Pinpoint the cell where the given text exists, returning its (x, y) midpoint coordinate. 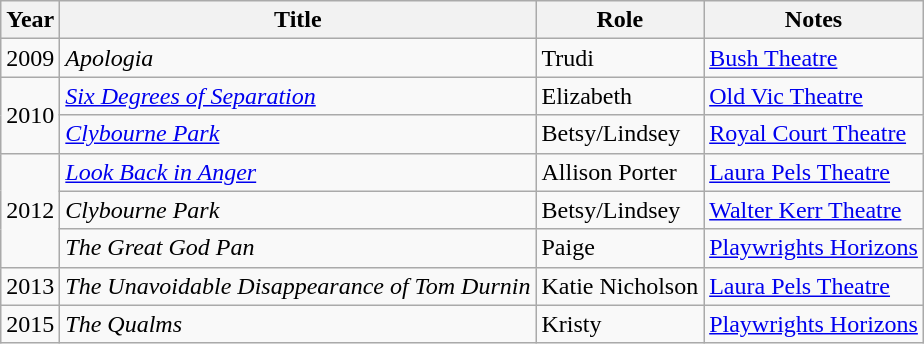
The Unavoidable Disappearance of Tom Durnin (298, 286)
Role (620, 20)
The Great God Pan (298, 248)
The Qualms (298, 324)
Allison Porter (620, 172)
Look Back in Anger (298, 172)
Title (298, 20)
Kristy (620, 324)
Paige (620, 248)
2013 (30, 286)
2012 (30, 210)
2015 (30, 324)
Year (30, 20)
Royal Court Theatre (814, 134)
Walter Kerr Theatre (814, 210)
Six Degrees of Separation (298, 96)
Trudi (620, 58)
2009 (30, 58)
Bush Theatre (814, 58)
Elizabeth (620, 96)
Katie Nicholson (620, 286)
Notes (814, 20)
2010 (30, 115)
Apologia (298, 58)
Old Vic Theatre (814, 96)
